Identify which cell holds the provided text, then report its (X, Y) central coordinate. 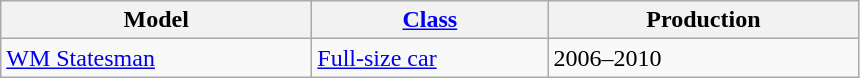
WM Statesman (156, 58)
Production (704, 20)
Full-size car (430, 58)
Model (156, 20)
2006–2010 (704, 58)
Class (430, 20)
